Return the (X, Y) coordinate for the center point of the cell that contains the specified text.  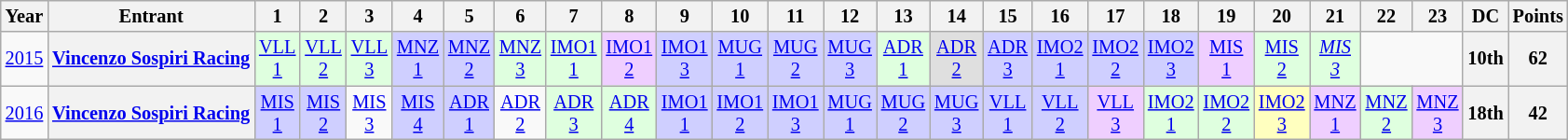
18 (1171, 16)
4 (417, 16)
18th (1485, 113)
62 (1538, 59)
2016 (24, 113)
2015 (24, 59)
Year (24, 16)
23 (1437, 16)
10th (1485, 59)
21 (1336, 16)
12 (850, 16)
22 (1386, 16)
DC (1485, 16)
42 (1538, 113)
Entrant (151, 16)
11 (796, 16)
1 (278, 16)
13 (904, 16)
6 (520, 16)
17 (1115, 16)
5 (470, 16)
19 (1227, 16)
8 (629, 16)
3 (369, 16)
2 (322, 16)
7 (574, 16)
MIS4 (417, 113)
10 (740, 16)
ADR4 (629, 113)
15 (1008, 16)
9 (685, 16)
16 (1060, 16)
20 (1282, 16)
14 (956, 16)
Points (1538, 16)
